For the text-containing cell, return its midpoint in [X, Y] coordinate format. 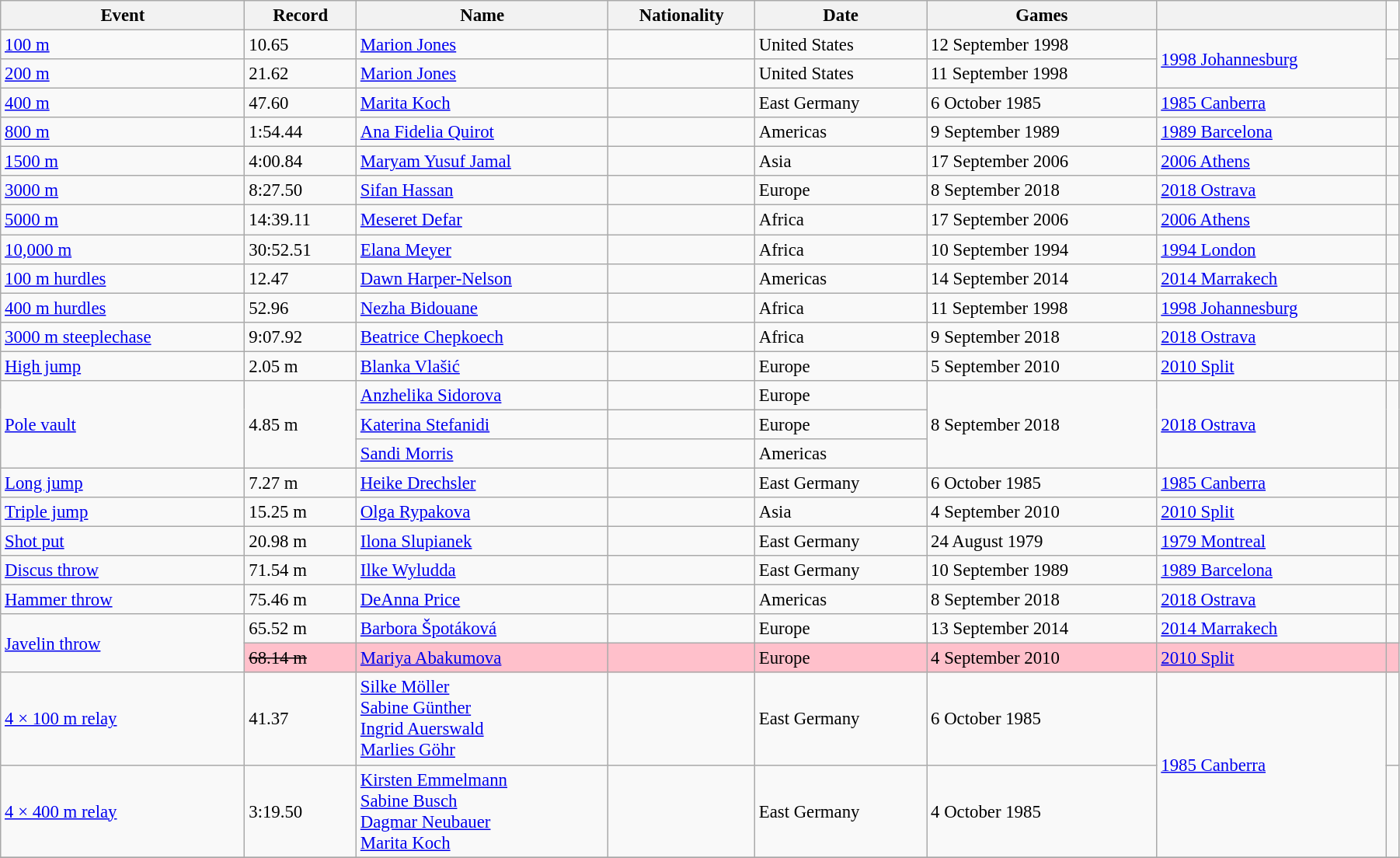
Event [123, 16]
Heike Drechsler [482, 483]
Dawn Harper-Nelson [482, 278]
Triple jump [123, 512]
20.98 m [301, 542]
Games [1042, 16]
68.14 m [301, 658]
Marita Koch [482, 103]
Pole vault [123, 424]
71.54 m [301, 570]
800 m [123, 132]
3:19.50 [301, 811]
3000 m steeplechase [123, 337]
10 September 1994 [1042, 249]
1500 m [123, 162]
Silke Möller Sabine Günther Ingrid Auerswald Marlies Göhr [482, 720]
3000 m [123, 190]
5000 m [123, 220]
12.47 [301, 278]
24 August 1979 [1042, 542]
1979 Montreal [1271, 542]
9 September 1989 [1042, 132]
Ilke Wyludda [482, 570]
Barbora Špotáková [482, 629]
Anzhelika Sidorova [482, 396]
Date [841, 16]
Hammer throw [123, 600]
100 m hurdles [123, 278]
41.37 [301, 720]
Sifan Hassan [482, 190]
Beatrice Chepkoech [482, 337]
Record [301, 16]
DeAnna Price [482, 600]
65.52 m [301, 629]
21.62 [301, 74]
9 September 2018 [1042, 337]
400 m hurdles [123, 308]
4 October 1985 [1042, 811]
Blanka Vlašić [482, 366]
9:07.92 [301, 337]
2.05 m [301, 366]
Nezha Bidouane [482, 308]
Nationality [681, 16]
200 m [123, 74]
400 m [123, 103]
4:00.84 [301, 162]
Olga Rypakova [482, 512]
Meseret Defar [482, 220]
15.25 m [301, 512]
Discus throw [123, 570]
4 × 100 m relay [123, 720]
75.46 m [301, 600]
8:27.50 [301, 190]
12 September 1998 [1042, 45]
52.96 [301, 308]
13 September 2014 [1042, 629]
Ana Fidelia Quirot [482, 132]
4.85 m [301, 424]
7.27 m [301, 483]
Sandi Morris [482, 454]
4 × 400 m relay [123, 811]
Mariya Abakumova [482, 658]
Name [482, 16]
Katerina Stefanidi [482, 424]
47.60 [301, 103]
14:39.11 [301, 220]
Long jump [123, 483]
Maryam Yusuf Jamal [482, 162]
Ilona Slupianek [482, 542]
10.65 [301, 45]
Javelin throw [123, 643]
100 m [123, 45]
Elana Meyer [482, 249]
1:54.44 [301, 132]
Shot put [123, 542]
5 September 2010 [1042, 366]
14 September 2014 [1042, 278]
Kirsten Emmelmann Sabine Busch Dagmar Neubauer Marita Koch [482, 811]
30:52.51 [301, 249]
1994 London [1271, 249]
10 September 1989 [1042, 570]
10,000 m [123, 249]
High jump [123, 366]
